Find where the given text appears and provide that cell's center as (x, y) coordinate. 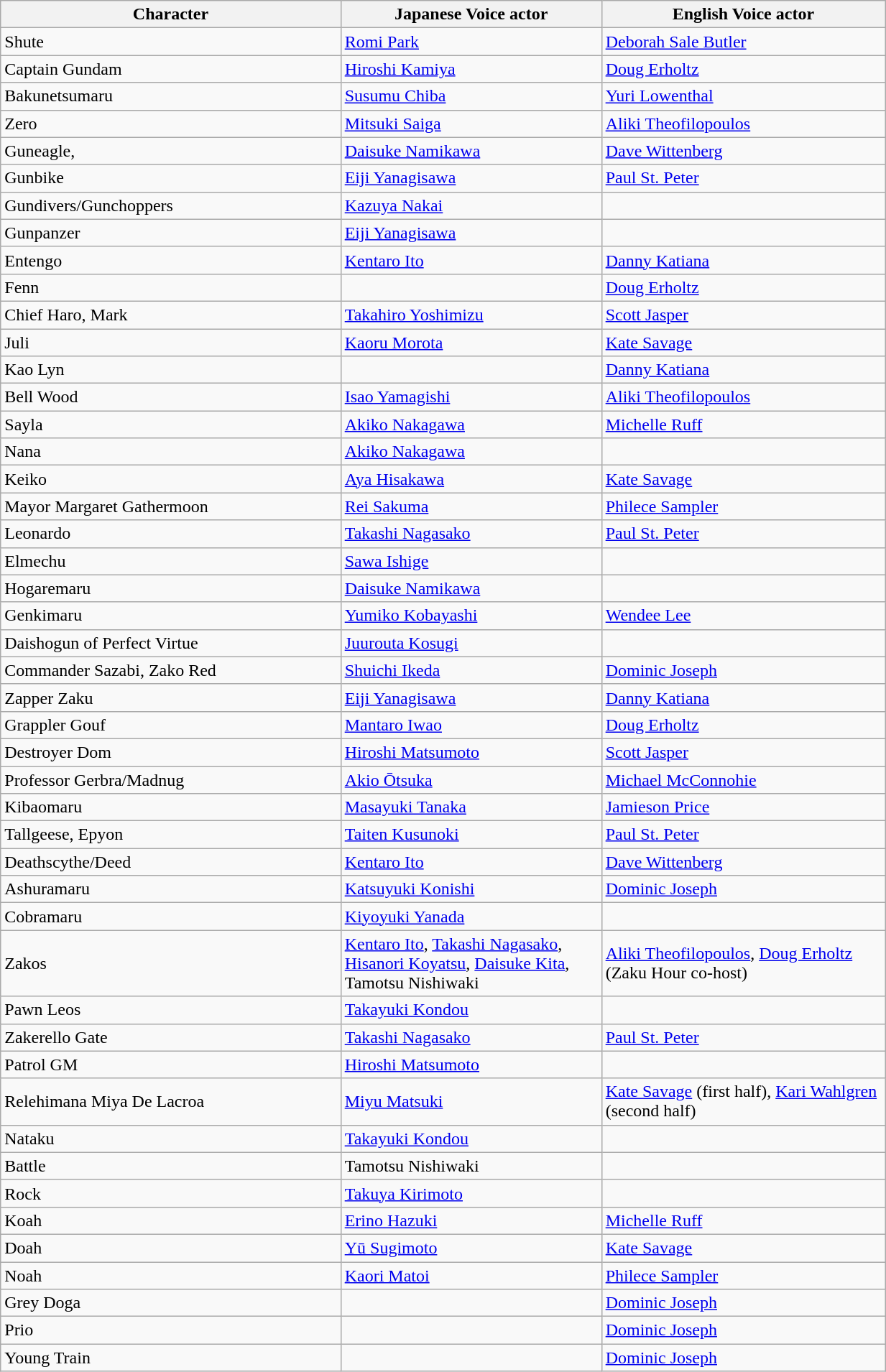
Commander Sazabi, Zako Red (171, 670)
Doah (171, 1248)
Shute (171, 42)
Elmechu (171, 561)
Katsuyuki Konishi (471, 889)
Rock (171, 1193)
Zapper Zaku (171, 697)
Deathscythe/Deed (171, 862)
Gunbike (171, 178)
Yumiko Kobayashi (471, 616)
Mayor Margaret Gathermoon (171, 506)
Zakos (171, 963)
Akio Ōtsuka (471, 779)
Guneagle, (171, 151)
Grappler Gouf (171, 725)
Takahiro Yoshimizu (471, 315)
Nana (171, 452)
Aya Hisakawa (471, 479)
Pawn Leos (171, 1010)
Tamotsu Nishiwaki (471, 1166)
Romi Park (471, 42)
Susumu Chiba (471, 96)
Kate Savage (first half), Kari Wahlgren (second half) (743, 1102)
Jamieson Price (743, 807)
Mitsuki Saiga (471, 124)
Captain Gundam (171, 69)
Chief Haro, Mark (171, 315)
Yū Sugimoto (471, 1248)
Hiroshi Kamiya (471, 69)
Michael McConnohie (743, 779)
Deborah Sale Butler (743, 42)
Bell Wood (171, 397)
Kibaomaru (171, 807)
Yuri Lowenthal (743, 96)
Sayla (171, 425)
Noah (171, 1275)
Wendee Lee (743, 616)
Ashuramaru (171, 889)
Kaori Matoi (471, 1275)
Kazuya Nakai (471, 205)
Prio (171, 1330)
Shuichi Ikeda (471, 670)
Entengo (171, 260)
Cobramaru (171, 917)
Koah (171, 1220)
Young Train (171, 1358)
Gundivers/Gunchoppers (171, 205)
Patrol GM (171, 1065)
Destroyer Dom (171, 752)
Miyu Matsuki (471, 1102)
Battle (171, 1166)
Erino Hazuki (471, 1220)
Keiko (171, 479)
Kaoru Morota (471, 343)
Gunpanzer (171, 233)
Takuya Kirimoto (471, 1193)
Professor Gerbra/Madnug (171, 779)
Masayuki Tanaka (471, 807)
Zakerello Gate (171, 1037)
Zero (171, 124)
Aliki Theofilopoulos, Doug Erholtz (Zaku Hour co-host) (743, 963)
Kentaro Ito, Takashi Nagasako, Hisanori Koyatsu, Daisuke Kita, Tamotsu Nishiwaki (471, 963)
Taiten Kusunoki (471, 835)
English Voice actor (743, 14)
Leonardo (171, 534)
Mantaro Iwao (471, 725)
Sawa Ishige (471, 561)
Nataku (171, 1139)
Rei Sakuma (471, 506)
Relehimana Miya De Lacroa (171, 1102)
Character (171, 14)
Japanese Voice actor (471, 14)
Juurouta Kosugi (471, 643)
Bakunetsumaru (171, 96)
Isao Yamagishi (471, 397)
Tallgeese, Epyon (171, 835)
Fenn (171, 287)
Grey Doga (171, 1303)
Genkimaru (171, 616)
Kiyoyuki Yanada (471, 917)
Juli (171, 343)
Kao Lyn (171, 370)
Daishogun of Perfect Virtue (171, 643)
Hogaremaru (171, 588)
